Identify which cell holds the provided text, then report its (x, y) central coordinate. 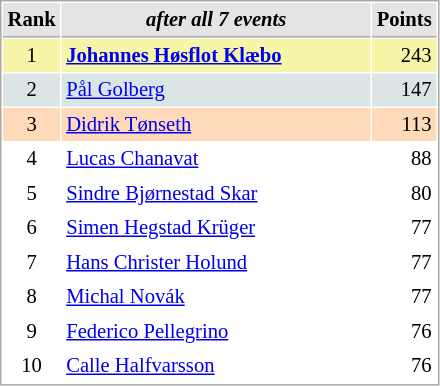
5 (32, 194)
9 (32, 332)
4 (32, 158)
243 (404, 56)
80 (404, 194)
Rank (32, 20)
113 (404, 124)
Calle Halfvarsson (216, 366)
1 (32, 56)
147 (404, 90)
Simen Hegstad Krüger (216, 228)
10 (32, 366)
Federico Pellegrino (216, 332)
2 (32, 90)
Hans Christer Holund (216, 262)
88 (404, 158)
6 (32, 228)
Michal Novák (216, 296)
Points (404, 20)
8 (32, 296)
Lucas Chanavat (216, 158)
Pål Golberg (216, 90)
Johannes Høsflot Klæbo (216, 56)
Sindre Bjørnestad Skar (216, 194)
Didrik Tønseth (216, 124)
7 (32, 262)
after all 7 events (216, 20)
3 (32, 124)
